Return the (X, Y) coordinate for the center point of the cell that contains the specified text.  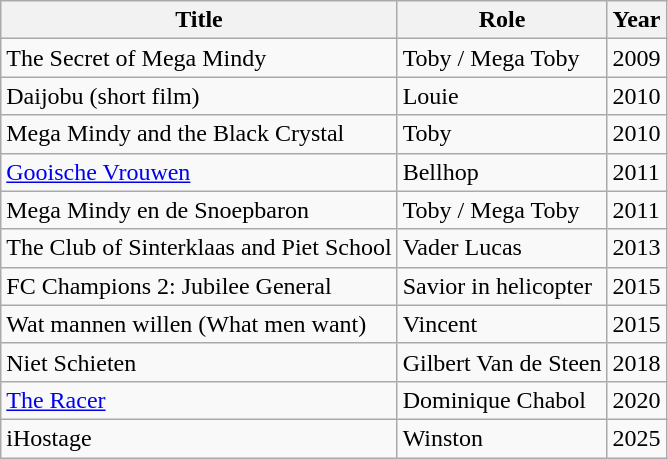
Role (502, 20)
Toby (502, 134)
2013 (636, 248)
The Club of Sinterklaas and Piet School (199, 248)
Bellhop (502, 172)
Savior in helicopter (502, 286)
2009 (636, 58)
Daijobu (short film) (199, 96)
iHostage (199, 438)
Mega Mindy and the Black Crystal (199, 134)
The Racer (199, 400)
Vincent (502, 324)
Gilbert Van de Steen (502, 362)
FC Champions 2: Jubilee General (199, 286)
Dominique Chabol (502, 400)
Winston (502, 438)
Louie (502, 96)
Year (636, 20)
2018 (636, 362)
Title (199, 20)
Wat mannen willen (What men want) (199, 324)
Niet Schieten (199, 362)
The Secret of Mega Mindy (199, 58)
Mega Mindy en de Snoepbaron (199, 210)
Gooische Vrouwen (199, 172)
Vader Lucas (502, 248)
2020 (636, 400)
2025 (636, 438)
